From the cell containing the given text, extract its center point as (x, y) coordinate. 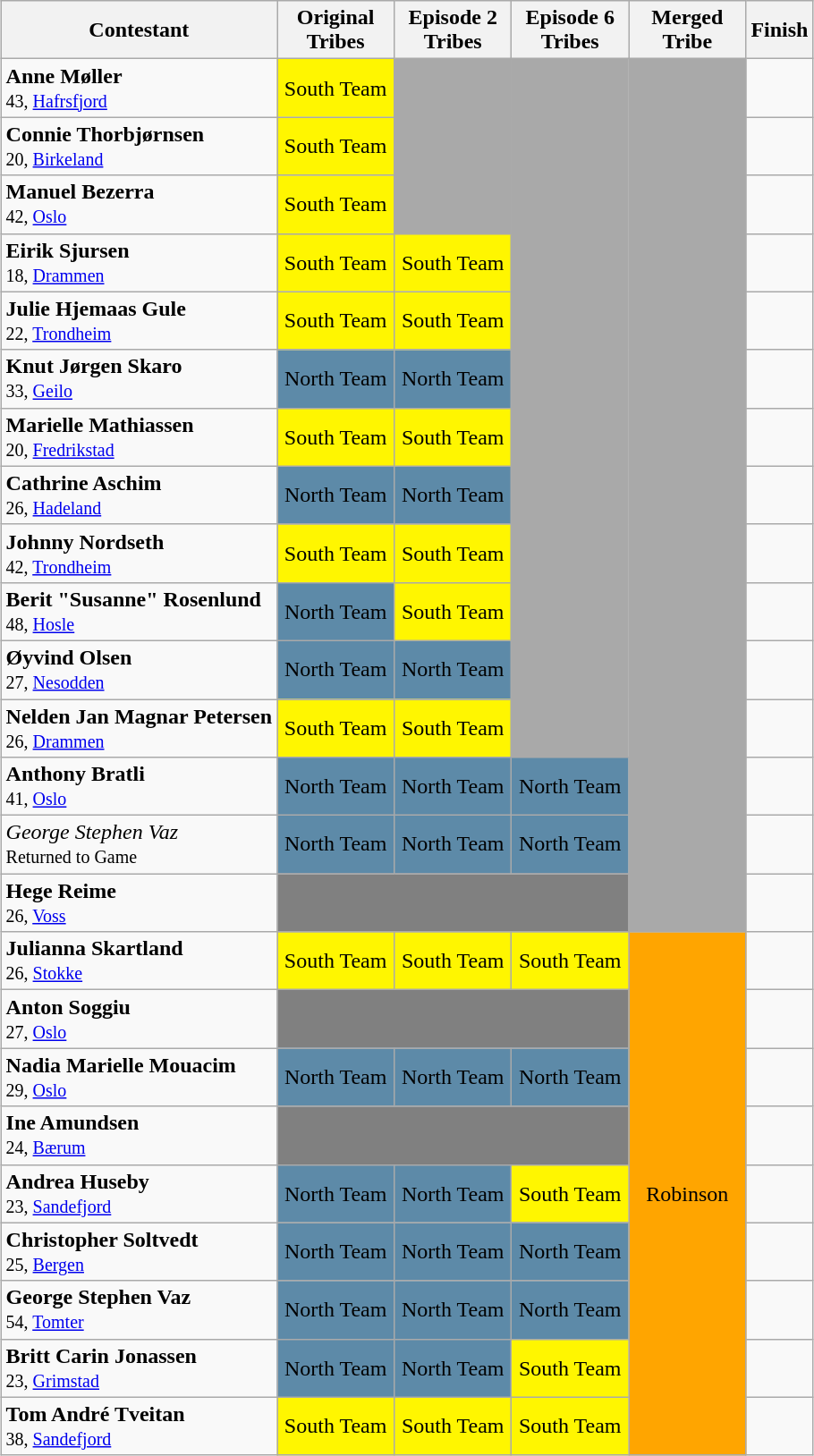
Julianna Skartland26, Stokke (140, 961)
Eirik Sjursen18, Drammen (140, 263)
Anne Møller43, Hafrsfjord (140, 88)
Tom André Tveitan38, Sandefjord (140, 1426)
Nadia Marielle Mouacim29, Oslo (140, 1077)
Episode 2Tribes (453, 30)
Øyvind Olsen27, Nesodden (140, 669)
Cathrine Aschim26, Hadeland (140, 495)
Anthony Bratli41, Oslo (140, 787)
Robinson (687, 1194)
Berit "Susanne" Rosenlund48, Hosle (140, 612)
OriginalTribes (336, 30)
Finish (780, 30)
Johnny Nordseth42, Trondheim (140, 553)
Hege Reime26, Voss (140, 903)
Anton Soggiu27, Oslo (140, 1020)
Christopher Soltvedt25, Bergen (140, 1252)
Julie Hjemaas Gule22, Trondheim (140, 320)
MergedTribe (687, 30)
Contestant (140, 30)
Andrea Huseby23, Sandefjord (140, 1193)
Marielle Mathiassen20, Fredrikstad (140, 436)
Britt Carin Jonassen23, Grimstad (140, 1368)
George Stephen VazReturned to Game (140, 844)
Knut Jørgen Skaro33, Geilo (140, 379)
Ine Amundsen24, Bærum (140, 1136)
George Stephen Vaz54, Tomter (140, 1309)
Manuel Bezerra42, Oslo (140, 204)
Episode 6Tribes (571, 30)
Nelden Jan Magnar Petersen26, Drammen (140, 728)
Connie Thorbjørnsen20, Birkeland (140, 147)
